From the cell containing the given text, extract its center point as [X, Y] coordinate. 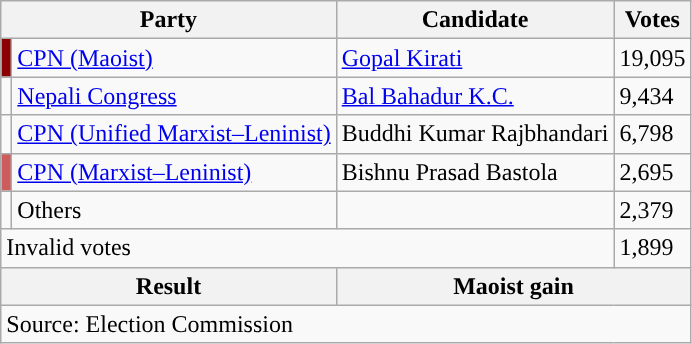
Buddhi Kumar Rajbhandari [475, 134]
Gopal Kirati [475, 58]
CPN (Maoist) [174, 58]
Party [168, 20]
Candidate [475, 20]
Invalid votes [308, 248]
Votes [652, 20]
Bishnu Prasad Bastola [475, 172]
Maoist gain [514, 286]
Source: Election Commission [346, 324]
2,695 [652, 172]
Nepali Congress [174, 96]
9,434 [652, 96]
CPN (Unified Marxist–Leninist) [174, 134]
19,095 [652, 58]
6,798 [652, 134]
Bal Bahadur K.C. [475, 96]
Others [174, 210]
Result [168, 286]
2,379 [652, 210]
CPN (Marxist–Leninist) [174, 172]
1,899 [652, 248]
